Extract the (X, Y) coordinate from the center of the cell holding the provided text.  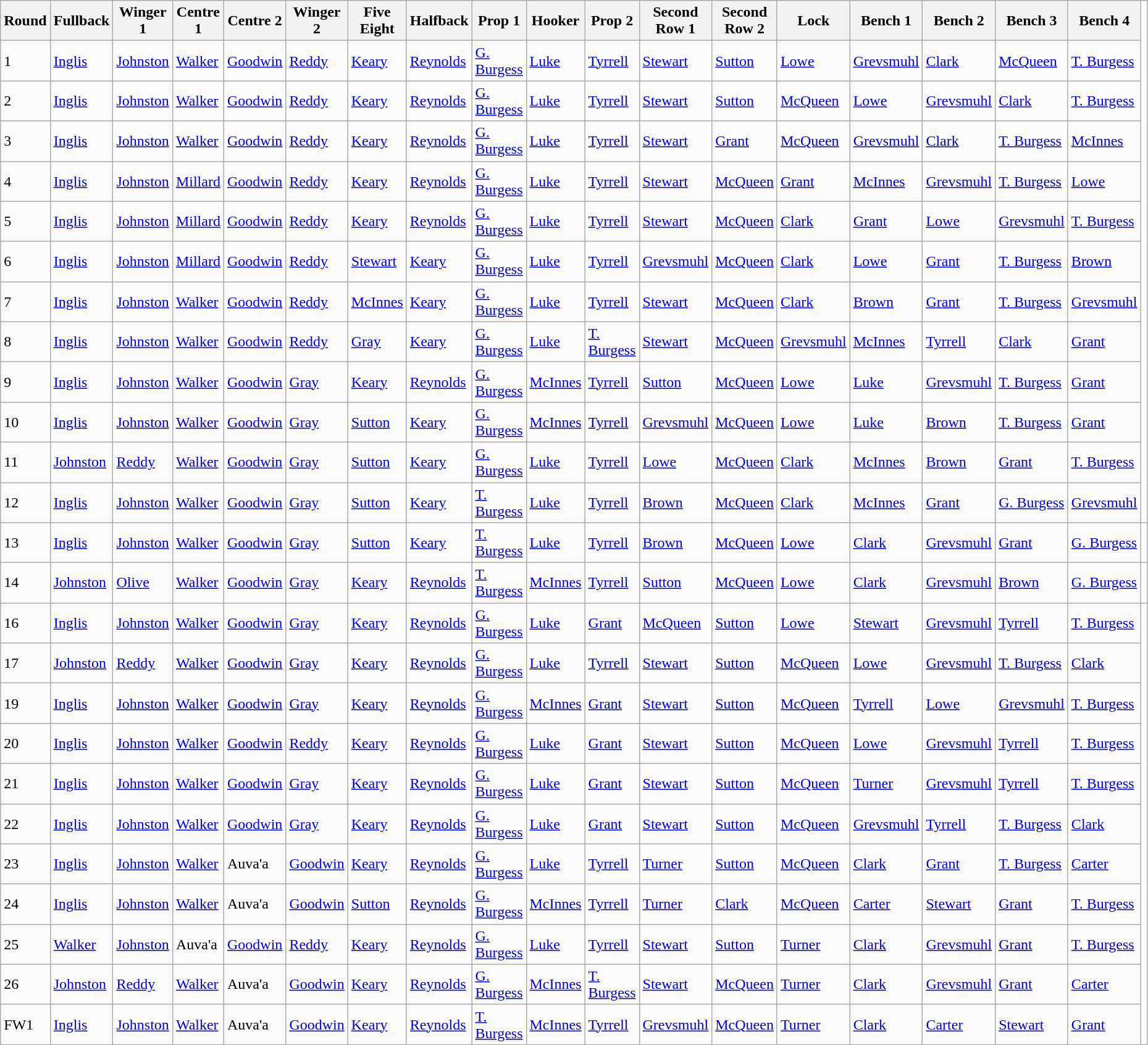
Second Row 2 (745, 21)
Centre 1 (198, 21)
2 (25, 101)
Fullback (82, 21)
24 (25, 904)
10 (25, 422)
22 (25, 823)
Hooker (556, 21)
FW1 (25, 1025)
16 (25, 623)
Winger 2 (317, 21)
Lock (813, 21)
1 (25, 60)
Olive (143, 583)
Bench 2 (959, 21)
19 (25, 704)
Centre 2 (254, 21)
14 (25, 583)
Winger 1 (143, 21)
Round (25, 21)
12 (25, 502)
4 (25, 181)
20 (25, 743)
Five Eight (377, 21)
Second Row 1 (676, 21)
13 (25, 543)
11 (25, 462)
26 (25, 984)
Prop 1 (499, 21)
Prop 2 (612, 21)
Bench 4 (1104, 21)
5 (25, 221)
Halfback (439, 21)
7 (25, 301)
Bench 3 (1032, 21)
21 (25, 784)
23 (25, 864)
Bench 1 (886, 21)
3 (25, 141)
25 (25, 944)
17 (25, 663)
9 (25, 381)
6 (25, 262)
8 (25, 342)
